For the text-containing cell, return its midpoint in (X, Y) coordinate format. 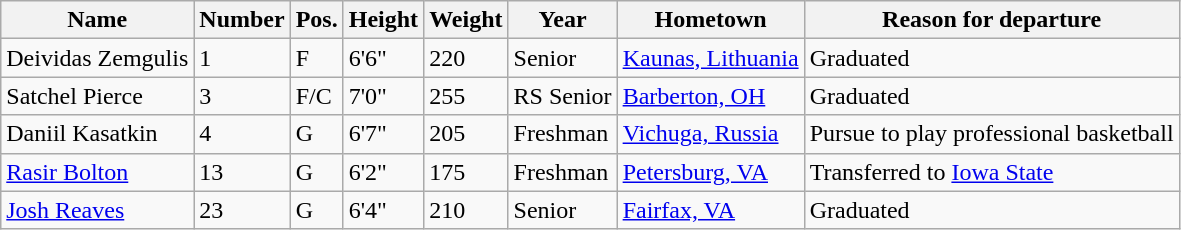
Pos. (316, 20)
RS Senior (562, 96)
Deividas Zemgulis (98, 58)
Reason for departure (992, 20)
205 (466, 134)
6'4" (383, 210)
Name (98, 20)
175 (466, 172)
210 (466, 210)
6'2" (383, 172)
3 (242, 96)
Number (242, 20)
Vichuga, Russia (710, 134)
Height (383, 20)
7'0" (383, 96)
Kaunas, Lithuania (710, 58)
Year (562, 20)
6'7" (383, 134)
F/C (316, 96)
Transferred to Iowa State (992, 172)
13 (242, 172)
Pursue to play professional basketball (992, 134)
220 (466, 58)
23 (242, 210)
Barberton, OH (710, 96)
Weight (466, 20)
Petersburg, VA (710, 172)
Daniil Kasatkin (98, 134)
Hometown (710, 20)
255 (466, 96)
Satchel Pierce (98, 96)
F (316, 58)
Josh Reaves (98, 210)
1 (242, 58)
Fairfax, VA (710, 210)
4 (242, 134)
Rasir Bolton (98, 172)
6'6" (383, 58)
